Output the [X, Y] coordinate of the center of the cell containing the given text.  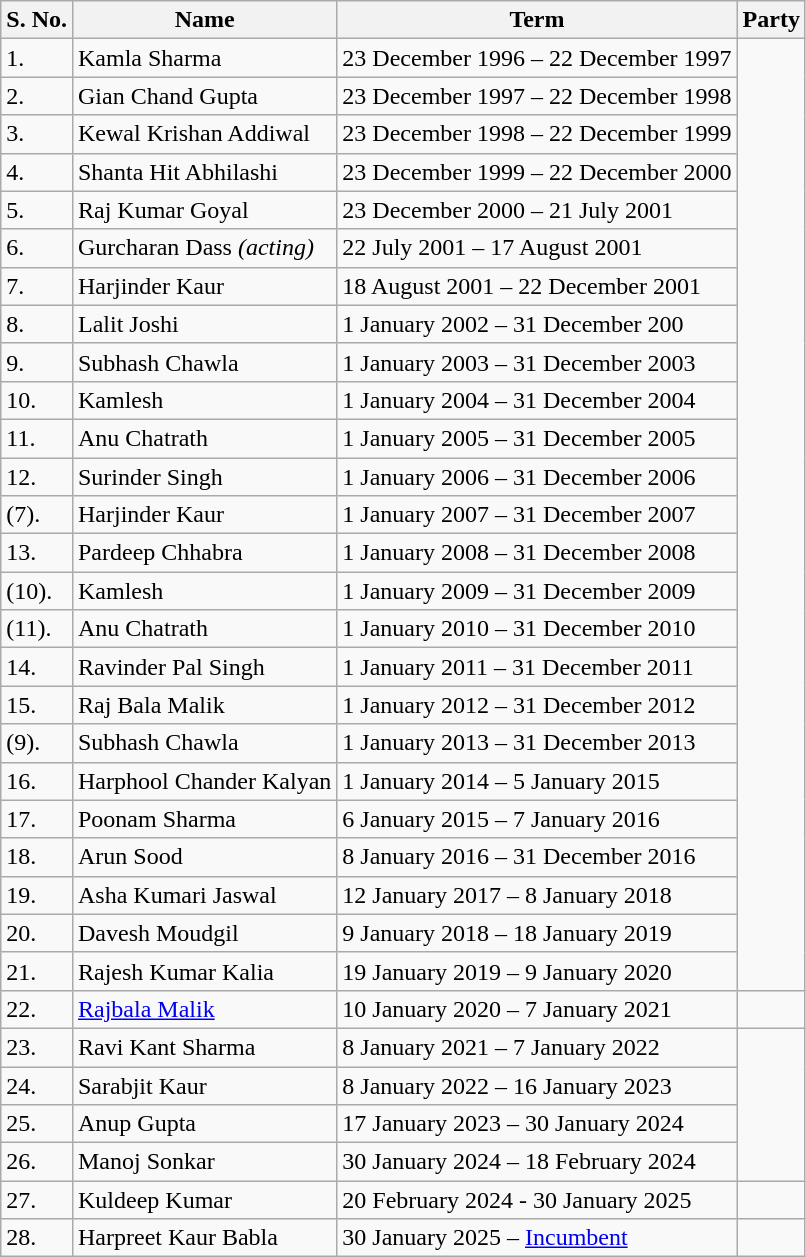
Harphool Chander Kalyan [204, 781]
9. [37, 362]
3. [37, 134]
25. [37, 1124]
17. [37, 819]
Rajesh Kumar Kalia [204, 971]
1 January 2003 – 31 December 2003 [537, 362]
(11). [37, 629]
6 January 2015 – 7 January 2016 [537, 819]
1 January 2002 – 31 December 200 [537, 324]
Rajbala Malik [204, 1009]
23 December 1996 – 22 December 1997 [537, 58]
10. [37, 400]
S. No. [37, 20]
(10). [37, 591]
1 January 2008 – 31 December 2008 [537, 553]
8 January 2022 – 16 January 2023 [537, 1085]
30 January 2024 – 18 February 2024 [537, 1162]
22 July 2001 – 17 August 2001 [537, 248]
14. [37, 667]
Kuldeep Kumar [204, 1200]
6. [37, 248]
1 January 2012 – 31 December 2012 [537, 705]
Harpreet Kaur Babla [204, 1238]
Poonam Sharma [204, 819]
18 August 2001 – 22 December 2001 [537, 286]
7. [37, 286]
1 January 2007 – 31 December 2007 [537, 515]
Ravi Kant Sharma [204, 1047]
23 December 2000 – 21 July 2001 [537, 210]
19. [37, 895]
20. [37, 933]
10 January 2020 – 7 January 2021 [537, 1009]
Arun Sood [204, 857]
1 January 2011 – 31 December 2011 [537, 667]
Raj Bala Malik [204, 705]
30 January 2025 – Incumbent [537, 1238]
21. [37, 971]
1 January 2014 – 5 January 2015 [537, 781]
Gian Chand Gupta [204, 96]
Lalit Joshi [204, 324]
Kewal Krishan Addiwal [204, 134]
1 January 2004 – 31 December 2004 [537, 400]
23 December 1997 – 22 December 1998 [537, 96]
1 January 2006 – 31 December 2006 [537, 477]
16. [37, 781]
Pardeep Chhabra [204, 553]
(7). [37, 515]
Raj Kumar Goyal [204, 210]
2. [37, 96]
4. [37, 172]
12 January 2017 – 8 January 2018 [537, 895]
23 December 1998 – 22 December 1999 [537, 134]
Name [204, 20]
Gurcharan Dass (acting) [204, 248]
8 January 2016 – 31 December 2016 [537, 857]
8 January 2021 – 7 January 2022 [537, 1047]
15. [37, 705]
18. [37, 857]
Manoj Sonkar [204, 1162]
13. [37, 553]
26. [37, 1162]
1. [37, 58]
Party [771, 20]
Shanta Hit Abhilashi [204, 172]
1 January 2010 – 31 December 2010 [537, 629]
Davesh Moudgil [204, 933]
23. [37, 1047]
(9). [37, 743]
1 January 2005 – 31 December 2005 [537, 438]
12. [37, 477]
Kamla Sharma [204, 58]
1 January 2013 – 31 December 2013 [537, 743]
22. [37, 1009]
11. [37, 438]
1 January 2009 – 31 December 2009 [537, 591]
9 January 2018 – 18 January 2019 [537, 933]
20 February 2024 - 30 January 2025 [537, 1200]
23 December 1999 – 22 December 2000 [537, 172]
Sarabjit Kaur [204, 1085]
28. [37, 1238]
19 January 2019 – 9 January 2020 [537, 971]
Asha Kumari Jaswal [204, 895]
Ravinder Pal Singh [204, 667]
Surinder Singh [204, 477]
17 January 2023 – 30 January 2024 [537, 1124]
27. [37, 1200]
Term [537, 20]
8. [37, 324]
5. [37, 210]
Anup Gupta [204, 1124]
24. [37, 1085]
